Locate the cell with the specified text and output its [x, y] center coordinate. 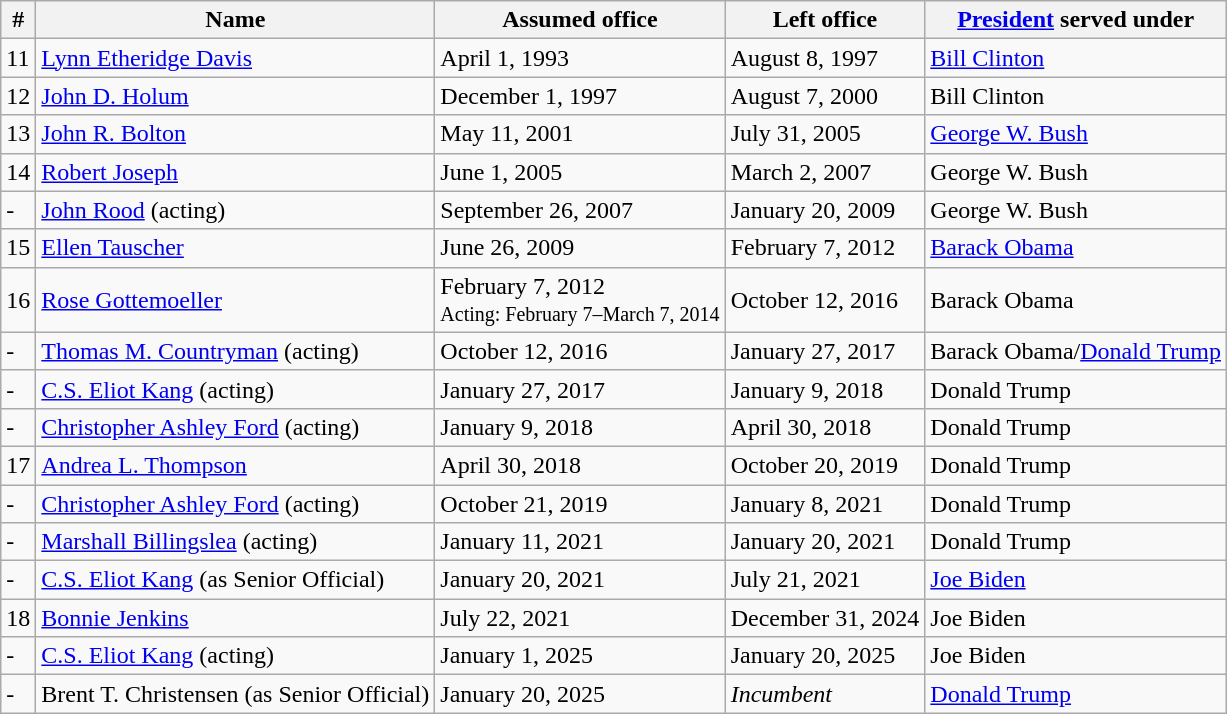
17 [18, 465]
December 1, 1997 [580, 96]
August 8, 1997 [825, 58]
14 [18, 172]
Thomas M. Countryman (acting) [236, 351]
February 7, 2012 [825, 248]
12 [18, 96]
Incumbent [825, 694]
13 [18, 134]
October 21, 2019 [580, 503]
Brent T. Christensen (as Senior Official) [236, 694]
February 7, 2012Acting: February 7–March 7, 2014 [580, 300]
October 20, 2019 [825, 465]
Lynn Etheridge Davis [236, 58]
Ellen Tauscher [236, 248]
John R. Bolton [236, 134]
15 [18, 248]
July 22, 2021 [580, 618]
September 26, 2007 [580, 210]
December 31, 2024 [825, 618]
January 8, 2021 [825, 503]
July 31, 2005 [825, 134]
Bonnie Jenkins [236, 618]
Barack Obama/Donald Trump [1076, 351]
Marshall Billingslea (acting) [236, 542]
August 7, 2000 [825, 96]
John D. Holum [236, 96]
Rose Gottemoeller [236, 300]
January 11, 2021 [580, 542]
16 [18, 300]
# [18, 20]
June 1, 2005 [580, 172]
Andrea L. Thompson [236, 465]
John Rood (acting) [236, 210]
January 20, 2009 [825, 210]
May 11, 2001 [580, 134]
March 2, 2007 [825, 172]
Robert Joseph [236, 172]
Left office [825, 20]
C.S. Eliot Kang (as Senior Official) [236, 580]
July 21, 2021 [825, 580]
January 1, 2025 [580, 656]
April 1, 1993 [580, 58]
11 [18, 58]
Name [236, 20]
President served under [1076, 20]
June 26, 2009 [580, 248]
Assumed office [580, 20]
18 [18, 618]
